Return the [x, y] coordinate for the center point of the cell that contains the specified text.  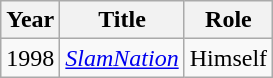
Role [228, 20]
1998 [30, 58]
Himself [228, 58]
Title [122, 20]
SlamNation [122, 58]
Year [30, 20]
